Pinpoint the cell where the given text exists, returning its [X, Y] midpoint coordinate. 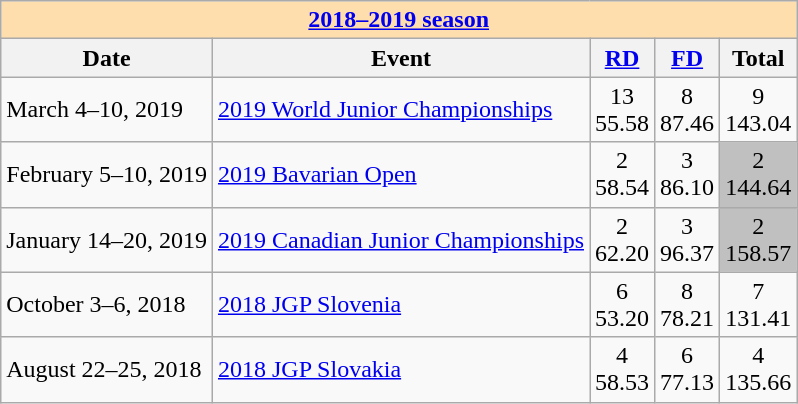
August 22–25, 2018 [107, 370]
3 96.37 [688, 240]
February 5–10, 2019 [107, 174]
2019 Bavarian Open [400, 174]
6 77.13 [688, 370]
8 78.21 [688, 304]
13 55.58 [622, 110]
8 87.46 [688, 110]
3 86.10 [688, 174]
2 158.57 [758, 240]
2018 JGP Slovakia [400, 370]
2 58.54 [622, 174]
January 14–20, 2019 [107, 240]
2 62.20 [622, 240]
2019 Canadian Junior Championships [400, 240]
Date [107, 58]
2018 JGP Slovenia [400, 304]
Event [400, 58]
March 4–10, 2019 [107, 110]
October 3–6, 2018 [107, 304]
4 58.53 [622, 370]
Total [758, 58]
9 143.04 [758, 110]
4 135.66 [758, 370]
2 144.64 [758, 174]
FD [688, 58]
2018–2019 season [399, 20]
6 53.20 [622, 304]
7 131.41 [758, 304]
RD [622, 58]
2019 World Junior Championships [400, 110]
